Determine the [X, Y] coordinate at the center of the cell enclosing the given text.  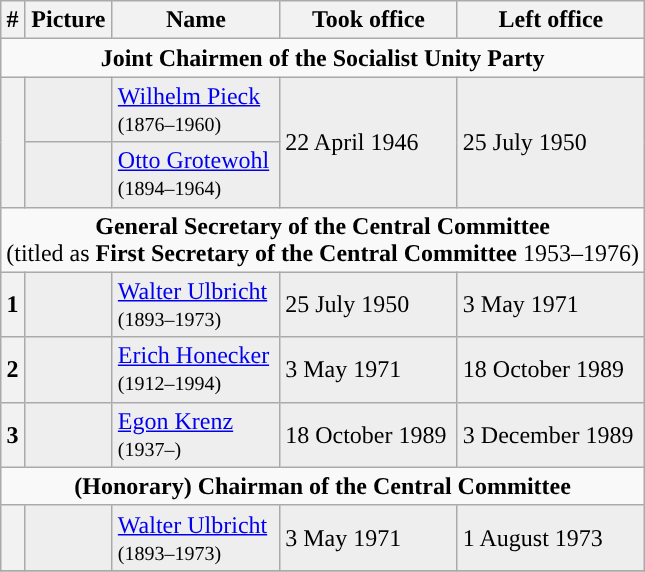
# [13, 20]
Wilhelm Pieck(1876–1960) [196, 110]
General Secretary of the Central Committee(titled as First Secretary of the Central Committee 1953–1976) [323, 240]
1 [13, 304]
Picture [68, 20]
2 [13, 370]
Egon Krenz(1937–) [196, 434]
3 [13, 434]
Erich Honecker(1912–1994) [196, 370]
Took office [369, 20]
Joint Chairmen of the Socialist Unity Party [323, 58]
3 December 1989 [550, 434]
22 April 1946 [369, 142]
Left office [550, 20]
Otto Grotewohl(1894–1964) [196, 174]
(Honorary) Chairman of the Central Committee [323, 486]
Name [196, 20]
1 August 1973 [550, 538]
